Find where the given text appears and provide that cell's center as (x, y) coordinate. 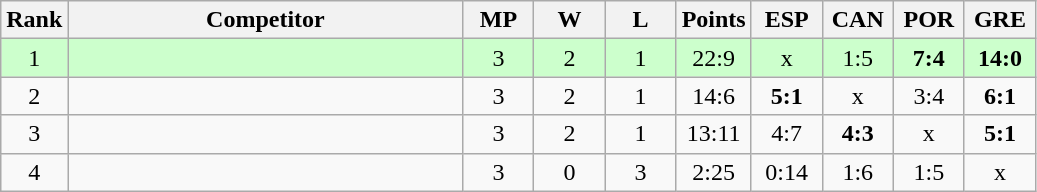
1:6 (858, 172)
Points (714, 20)
GRE (1000, 20)
0:14 (786, 172)
13:11 (714, 134)
Competitor (266, 20)
7:4 (928, 58)
W (570, 20)
MP (498, 20)
Rank (34, 20)
4:7 (786, 134)
CAN (858, 20)
3:4 (928, 96)
2:25 (714, 172)
6:1 (1000, 96)
4:3 (858, 134)
POR (928, 20)
14:6 (714, 96)
14:0 (1000, 58)
4 (34, 172)
L (640, 20)
0 (570, 172)
22:9 (714, 58)
ESP (786, 20)
